Determine the (x, y) coordinate at the center of the cell enclosing the given text.  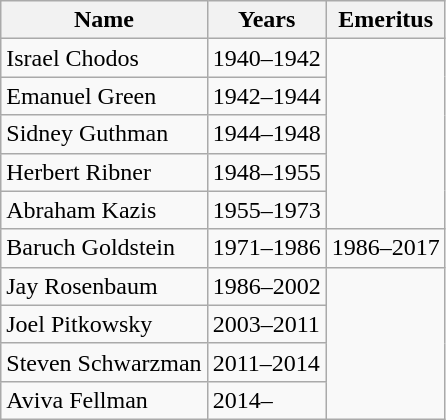
Years (266, 20)
Herbert Ribner (104, 172)
Baruch Goldstein (104, 248)
Sidney Guthman (104, 134)
2003–2011 (266, 324)
1944–1948 (266, 134)
Name (104, 20)
Aviva Fellman (104, 400)
1948–1955 (266, 172)
1986–2002 (266, 286)
Emeritus (386, 20)
Israel Chodos (104, 58)
1986–2017 (386, 248)
1940–1942 (266, 58)
1942–1944 (266, 96)
Emanuel Green (104, 96)
Joel Pitkowsky (104, 324)
Jay Rosenbaum (104, 286)
Steven Schwarzman (104, 362)
2014– (266, 400)
1971–1986 (266, 248)
2011–2014 (266, 362)
1955–1973 (266, 210)
Abraham Kazis (104, 210)
